Detect which cell encompasses the target text, then output its [X, Y] center coordinate. 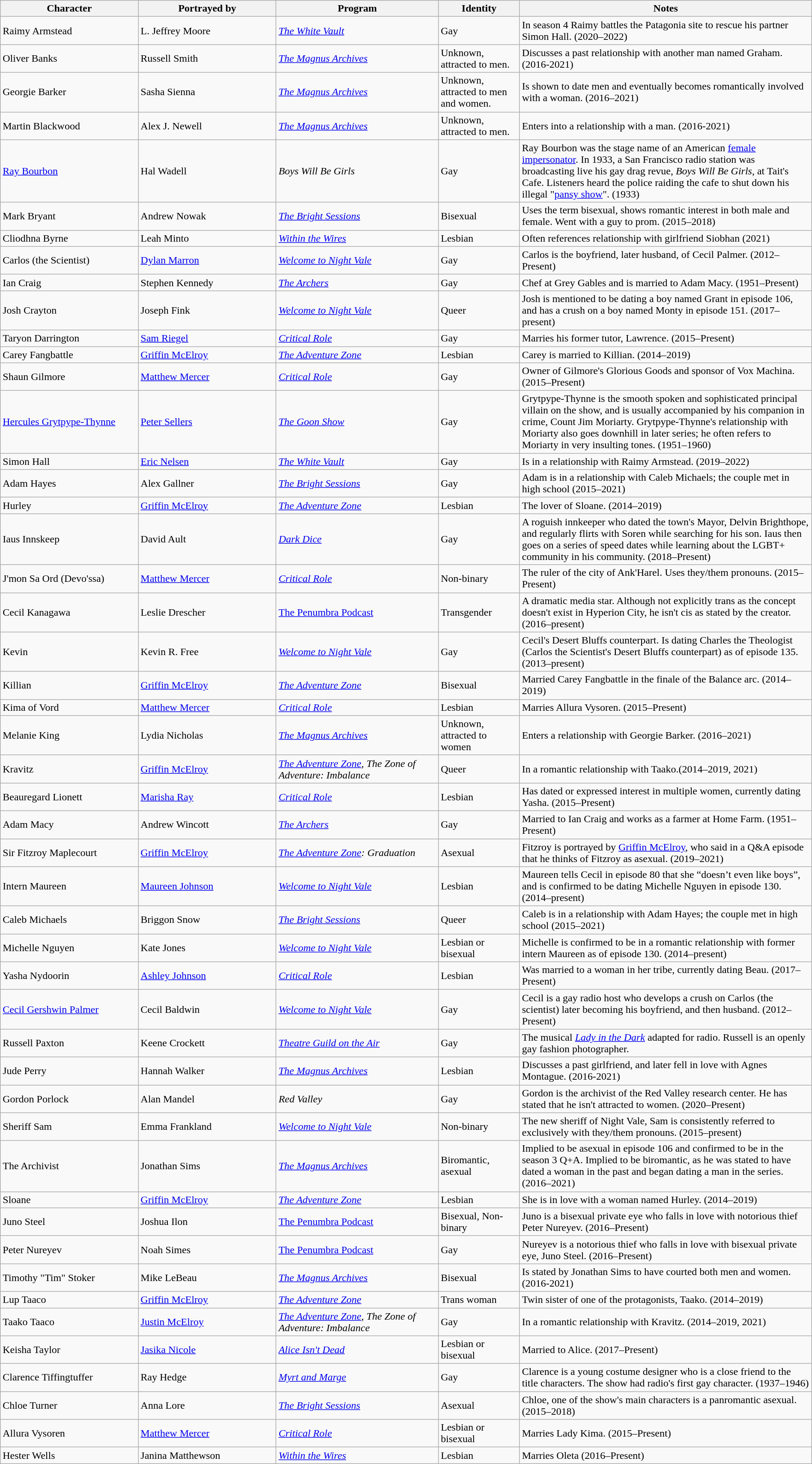
Justin McElroy [207, 1321]
The musical Lady in the Dark adapted for radio. Russell is an openly gay fashion photographer. [666, 1043]
Taako Taaco [69, 1321]
Hal Wadell [207, 171]
Carlos (the Scientist) [69, 260]
Twin sister of one of the protagonists, Taako. (2014–2019) [666, 1299]
Unknown, attracted to men and women. [479, 92]
Anna Lore [207, 1405]
Briggon Snow [207, 920]
Michelle is confirmed to be in a romantic relationship with former intern Maureen as of episode 130. (2014–present) [666, 948]
Iaus Innskeep [69, 539]
Clarence Tiffingtuffer [69, 1378]
In a romantic relationship with Taako.(2014–2019, 2021) [666, 769]
Martin Blackwood [69, 126]
The ruler of the city of Ank'Harel. Uses they/them pronouns. (2015–Present) [666, 578]
Character [69, 9]
Chloe Turner [69, 1405]
Adam Hayes [69, 483]
Cecil Baldwin [207, 1009]
Chloe, one of the show's main characters is a panromantic asexual. (2015–2018) [666, 1405]
Fitzroy is portrayed by Griffin McElroy, who said in a Q&A episode that he thinks of Fitzroy as asexual. (2019–2021) [666, 853]
Keene Crockett [207, 1043]
Sir Fitzroy Maplecourt [69, 853]
In season 4 Raimy battles the Patagonia site to rescue his partner Simon Hall. (2020–2022) [666, 31]
Unknown, attracted to women [479, 735]
Peter Nureyev [69, 1249]
Joshua Ilon [207, 1222]
J'mon Sa Ord (Devo'ssa) [69, 578]
Biromantic, asexual [479, 1166]
Cliodhna Byrne [69, 238]
Marries Lady Kima. (2015–Present) [666, 1434]
David Ault [207, 539]
Maureen Johnson [207, 886]
Beauregard Lionett [69, 797]
Noah Simes [207, 1249]
Theatre Guild on the Air [357, 1043]
Discusses a past girlfriend, and later fell in love with Agnes Montague. (2016-2021) [666, 1071]
Owner of Gilmore's Glorious Goods and sponsor of Vox Machina. (2015–Present) [666, 377]
Is in a relationship with Raimy Armstead. (2019–2022) [666, 461]
Often references relationship with girlfriend Siobhan (2021) [666, 238]
Sloane [69, 1200]
Enters a relationship with Georgie Barker. (2016–2021) [666, 735]
The new sheriff of Night Vale, Sam is consistently referred to exclusively with they/them pronouns. (2015–present) [666, 1127]
Enters into a relationship with a man. (2016-2021) [666, 126]
Hercules Grytpype-Thynne [69, 422]
Discusses a past relationship with another man named Graham. (2016-2021) [666, 58]
Hester Wells [69, 1455]
Timothy "Tim" Stoker [69, 1278]
She is in love with a woman named Hurley. (2014–2019) [666, 1200]
Georgie Barker [69, 92]
Chef at Grey Gables and is married to Adam Macy. (1951–Present) [666, 282]
Michelle Nguyen [69, 948]
Kravitz [69, 769]
Marries Allura Vysoren. (2015–Present) [666, 707]
Carey Fangbattle [69, 354]
Has dated or expressed interest in multiple women, currently dating Yasha. (2015–Present) [666, 797]
Jude Perry [69, 1071]
Transgender [479, 612]
The Archivist [69, 1166]
Ashley Johnson [207, 976]
Janina Matthewson [207, 1455]
Married to Alice. (2017–Present) [666, 1350]
Trans woman [479, 1299]
Mark Bryant [69, 216]
L. Jeffrey Moore [207, 31]
The Adventure Zone: Graduation [357, 853]
Carey is married to Killian. (2014–2019) [666, 354]
Ray Bourbon [69, 171]
Joseph Fink [207, 310]
Melanie King [69, 735]
Peter Sellers [207, 422]
Dark Dice [357, 539]
Lydia Nicholas [207, 735]
Cecil Kanagawa [69, 612]
Boys Will Be Girls [357, 171]
Jasika Nicole [207, 1350]
Caleb Michaels [69, 920]
Caleb is in a relationship with Adam Hayes; the couple met in high school (2015–2021) [666, 920]
Shaun Gilmore [69, 377]
Adam is in a relationship with Caleb Michaels; the couple met in high school (2015–2021) [666, 483]
Alex J. Newell [207, 126]
Uses the term bisexual, shows romantic interest in both male and female. Went with a guy to prom. (2015–2018) [666, 216]
Kevin [69, 652]
Russell Smith [207, 58]
Simon Hall [69, 461]
Andrew Nowak [207, 216]
Cecil Gershwin Palmer [69, 1009]
Marries his former tutor, Lawrence. (2015–Present) [666, 338]
Sheriff Sam [69, 1127]
Is shown to date men and eventually becomes romantically involved with a woman. (2016–2021) [666, 92]
Clarence is a young costume designer who is a close friend to the title characters. The show had radio's first gay character. (1937–1946) [666, 1378]
The lover of Sloane. (2014–2019) [666, 506]
Oliver Banks [69, 58]
Andrew Wincott [207, 824]
Cecil is a gay radio host who develops a crush on Carlos (the scientist) later becoming his boyfriend, and then husband. (2012–Present) [666, 1009]
Juno is a bisexual private eye who falls in love with notorious thief Peter Nureyev. (2016–Present) [666, 1222]
Keisha Taylor [69, 1350]
Raimy Armstead [69, 31]
Myrt and Marge [357, 1378]
Adam Macy [69, 824]
Hurley [69, 506]
Ray Hedge [207, 1378]
Taryon Darrington [69, 338]
Was married to a woman in her tribe, currently dating Beau. (2017–Present) [666, 976]
Marisha Ray [207, 797]
The Goon Show [357, 422]
Josh Crayton [69, 310]
Married Carey Fangbattle in the finale of the Balance arc. (2014–2019) [666, 686]
Josh is mentioned to be dating a boy named Grant in episode 106, and has a crush on a boy named Monty in episode 151. (2017–present) [666, 310]
Intern Maureen [69, 886]
Kate Jones [207, 948]
Jonathan Sims [207, 1166]
Allura Vysoren [69, 1434]
Kima of Vord [69, 707]
Eric Nelsen [207, 461]
Mike LeBeau [207, 1278]
Ian Craig [69, 282]
Yasha Nydoorin [69, 976]
Gordon is the archivist of the Red Valley research center. He has stated that he isn't attracted to women. (2020–Present) [666, 1099]
Portrayed by [207, 9]
In a romantic relationship with Kravitz. (2014–2019, 2021) [666, 1321]
Red Valley [357, 1099]
Maureen tells Cecil in episode 80 that she “doesn’t even like boys”, and is confirmed to be dating Michelle Nguyen in episode 130. (2014–present) [666, 886]
Kevin R. Free [207, 652]
Gordon Porlock [69, 1099]
Married to Ian Craig and works as a farmer at Home Farm. (1951–Present) [666, 824]
Leslie Drescher [207, 612]
Carlos is the boyfriend, later husband, of Cecil Palmer. (2012–Present) [666, 260]
Marries Oleta (2016–Present) [666, 1455]
Emma Frankland [207, 1127]
Is stated by Jonathan Sims to have courted both men and women. (2016-2021) [666, 1278]
Sasha Sienna [207, 92]
Leah Minto [207, 238]
Program [357, 9]
Alex Gallner [207, 483]
Lup Taaco [69, 1299]
Notes [666, 9]
Russell Paxton [69, 1043]
Dylan Marron [207, 260]
Juno Steel [69, 1222]
Alice Isn't Dead [357, 1350]
Identity [479, 9]
Hannah Walker [207, 1071]
Alan Mandel [207, 1099]
Nureyev is a notorious thief who falls in love with bisexual private eye, Juno Steel. (2016–Present) [666, 1249]
Stephen Kennedy [207, 282]
Sam Riegel [207, 338]
Killian [69, 686]
Bisexual, Non-binary [479, 1222]
